Find where the given text appears and provide that cell's center as [x, y] coordinate. 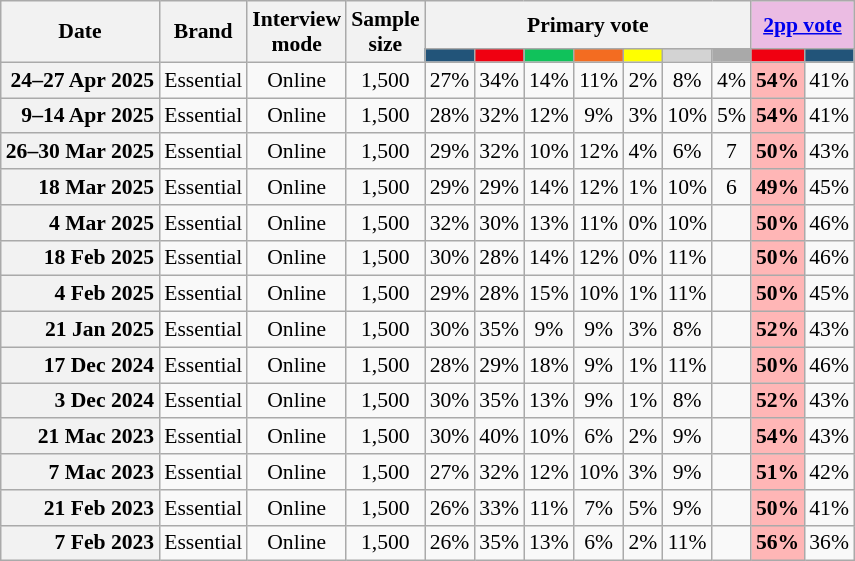
9–14 Apr 2025 [80, 116]
40% [499, 437]
7 Mac 2023 [80, 472]
34% [499, 80]
4 Mar 2025 [80, 223]
42% [829, 472]
7% [599, 508]
Brand [203, 32]
36% [829, 543]
Interviewmode [296, 32]
24–27 Apr 2025 [80, 80]
Primary vote [588, 25]
21 Mac 2023 [80, 437]
7 Feb 2023 [80, 543]
3 Dec 2024 [80, 401]
Samplesize [385, 32]
51% [778, 472]
18 Feb 2025 [80, 258]
21 Jan 2025 [80, 330]
49% [778, 187]
56% [778, 543]
18% [549, 365]
18 Mar 2025 [80, 187]
7 [732, 152]
6 [732, 187]
33% [499, 508]
17 Dec 2024 [80, 365]
2pp vote [802, 25]
15% [549, 294]
21 Feb 2023 [80, 508]
4 Feb 2025 [80, 294]
26–30 Mar 2025 [80, 152]
Date [80, 32]
